Find where the given text appears and provide that cell's center as [x, y] coordinate. 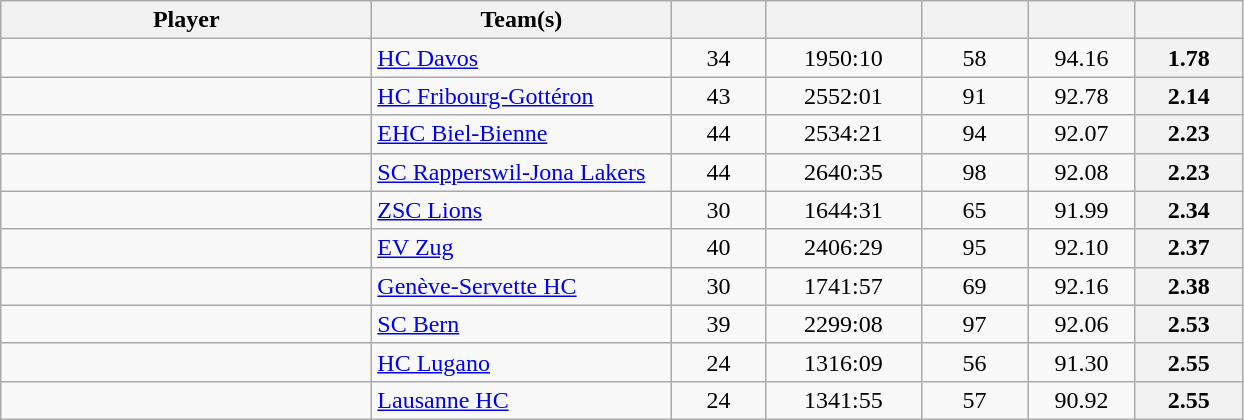
92.16 [1082, 286]
SC Rapperswil-Jona Lakers [522, 172]
34 [718, 58]
58 [974, 58]
2534:21 [844, 134]
1741:57 [844, 286]
94.16 [1082, 58]
2299:08 [844, 324]
43 [718, 96]
39 [718, 324]
1644:31 [844, 210]
91.30 [1082, 362]
2552:01 [844, 96]
ZSC Lions [522, 210]
2.53 [1188, 324]
2.14 [1188, 96]
92.78 [1082, 96]
2640:35 [844, 172]
97 [974, 324]
57 [974, 400]
EV Zug [522, 248]
90.92 [1082, 400]
98 [974, 172]
2.37 [1188, 248]
EHC Biel-Bienne [522, 134]
69 [974, 286]
65 [974, 210]
1316:09 [844, 362]
2.34 [1188, 210]
1950:10 [844, 58]
HC Davos [522, 58]
92.07 [1082, 134]
91.99 [1082, 210]
92.10 [1082, 248]
56 [974, 362]
2.38 [1188, 286]
40 [718, 248]
1.78 [1188, 58]
Player [186, 20]
HC Lugano [522, 362]
1341:55 [844, 400]
HC Fribourg-Gottéron [522, 96]
94 [974, 134]
Team(s) [522, 20]
91 [974, 96]
SC Bern [522, 324]
92.06 [1082, 324]
Lausanne HC [522, 400]
95 [974, 248]
92.08 [1082, 172]
Genève-Servette HC [522, 286]
2406:29 [844, 248]
